Return the [X, Y] coordinate for the center point of the cell that contains the specified text.  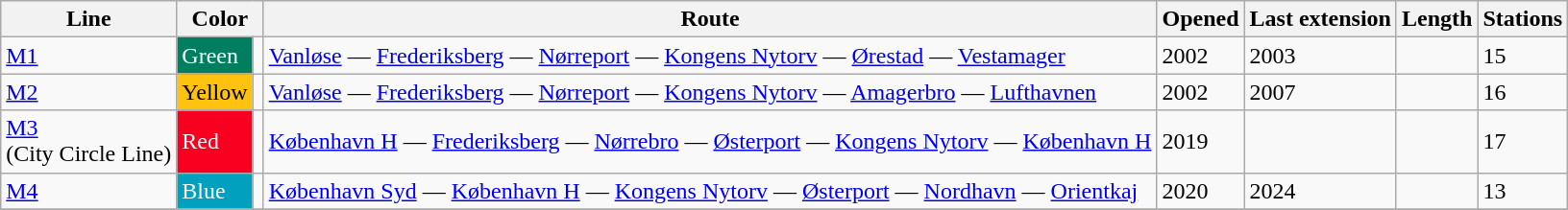
København H — Frederiksberg — Nørrebro — Østerport — Kongens Nytorv — København H [710, 142]
M2 [88, 92]
Stations [1523, 19]
2007 [1320, 92]
Opened [1201, 19]
Route [710, 19]
15 [1523, 56]
M1 [88, 56]
København Syd — København H — Kongens Nytorv — Østerport — Nordhavn — Orientkaj [710, 191]
Blue [215, 191]
M4 [88, 191]
Length [1436, 19]
2020 [1201, 191]
Vanløse — Frederiksberg — Nørreport — Kongens Nytorv — Amagerbro — Lufthavnen [710, 92]
13 [1523, 191]
2019 [1201, 142]
Yellow [215, 92]
Last extension [1320, 19]
Red [215, 142]
16 [1523, 92]
Vanløse — Frederiksberg — Nørreport — Kongens Nytorv — Ørestad — Vestamager [710, 56]
Line [88, 19]
Color [220, 19]
2003 [1320, 56]
17 [1523, 142]
Green [215, 56]
2024 [1320, 191]
M3(City Circle Line) [88, 142]
